From the cell containing the given text, extract its center point as (X, Y) coordinate. 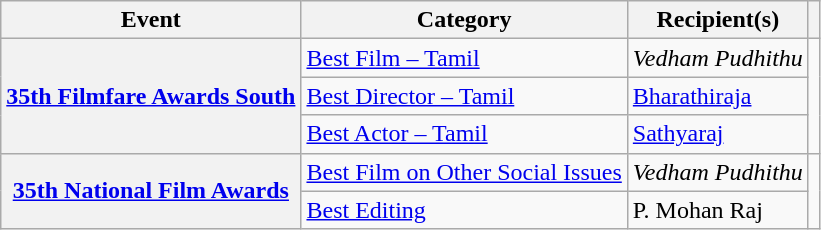
Best Editing (464, 210)
Bharathiraja (718, 96)
Category (464, 20)
Best Director – Tamil (464, 96)
Best Film on Other Social Issues (464, 172)
Best Actor – Tamil (464, 134)
35th Filmfare Awards South (151, 96)
Best Film – Tamil (464, 58)
Recipient(s) (718, 20)
35th National Film Awards (151, 191)
Sathyaraj (718, 134)
P. Mohan Raj (718, 210)
Event (151, 20)
